From the cell containing the given text, extract its center point as [x, y] coordinate. 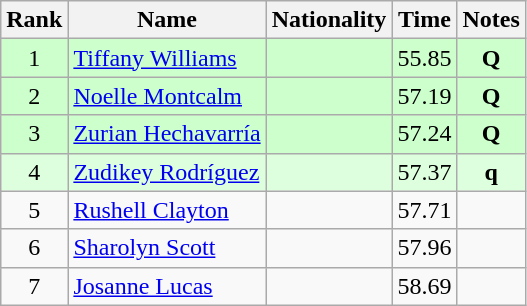
6 [34, 248]
57.19 [424, 96]
7 [34, 286]
57.37 [424, 172]
Rank [34, 20]
Zudikey Rodríguez [167, 172]
55.85 [424, 58]
q [491, 172]
Josanne Lucas [167, 286]
58.69 [424, 286]
Nationality [329, 20]
4 [34, 172]
Notes [491, 20]
Sharolyn Scott [167, 248]
Tiffany Williams [167, 58]
1 [34, 58]
Rushell Clayton [167, 210]
57.24 [424, 134]
3 [34, 134]
Name [167, 20]
2 [34, 96]
57.71 [424, 210]
Noelle Montcalm [167, 96]
Zurian Hechavarría [167, 134]
57.96 [424, 248]
5 [34, 210]
Time [424, 20]
